For the text-containing cell, return its midpoint in (X, Y) coordinate format. 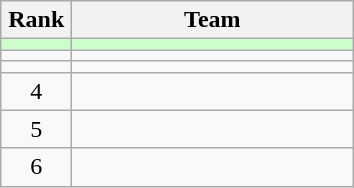
5 (36, 129)
4 (36, 91)
6 (36, 167)
Team (212, 20)
Rank (36, 20)
